Capture the cell that displays the provided text and extract its (X, Y) central coordinate. 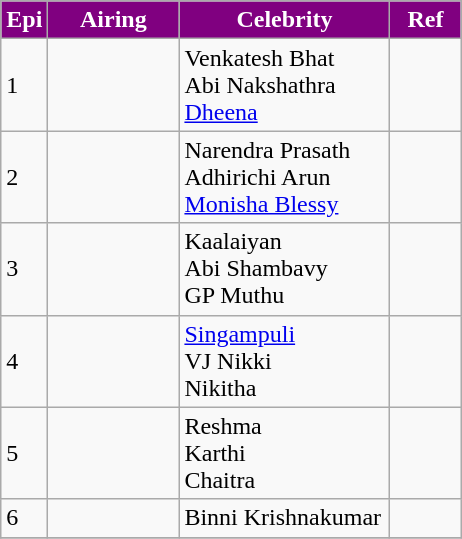
4 (24, 361)
Celebrity (284, 20)
Epi (24, 20)
Kaalaiyan Abi Shambavy GP Muthu (284, 269)
Airing (114, 20)
Narendra Prasath Adhirichi Arun Monisha Blessy (284, 177)
6 (24, 518)
Ref (426, 20)
5 (24, 453)
3 (24, 269)
Binni Krishnakumar (284, 518)
Singampuli VJ Nikki Nikitha (284, 361)
Venkatesh Bhat Abi Nakshathra Dheena (284, 85)
2 (24, 177)
1 (24, 85)
ReshmaKarthiChaitra (284, 453)
